Search for the cell housing the specified text and yield its (X, Y) center coordinate. 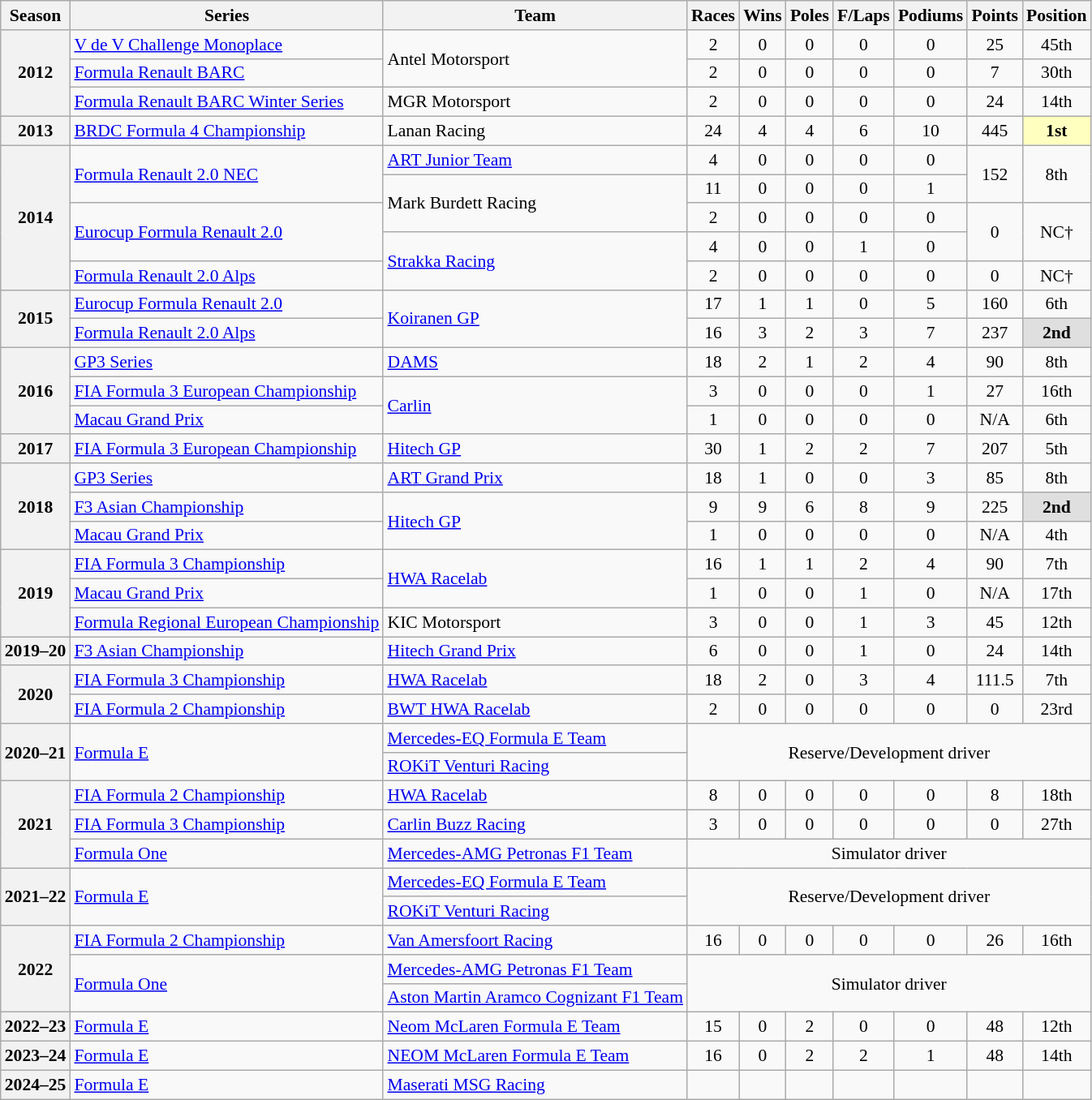
2017 (36, 449)
45th (1056, 45)
2022–23 (36, 1027)
45 (995, 622)
Antel Motorsport (535, 58)
Carlin Buzz Racing (535, 825)
Formula Regional European Championship (226, 622)
2014 (36, 217)
2020–21 (36, 753)
Mark Burdett Racing (535, 203)
23rd (1056, 709)
Van Amersfoort Racing (535, 940)
Formula Renault 2.0 NEC (226, 174)
207 (995, 449)
NEOM McLaren Formula E Team (535, 1056)
2021 (36, 824)
237 (995, 333)
5th (1056, 449)
DAMS (535, 363)
30th (1056, 73)
2013 (36, 131)
445 (995, 131)
10 (931, 131)
152 (995, 174)
2016 (36, 391)
5 (931, 304)
Koiranen GP (535, 318)
Neom McLaren Formula E Team (535, 1027)
Series (226, 15)
Points (995, 15)
2012 (36, 73)
2024–25 (36, 1085)
4th (1056, 535)
Poles (810, 15)
160 (995, 304)
Lanan Racing (535, 131)
Formula Renault BARC (226, 73)
Formula Renault BARC Winter Series (226, 102)
2019 (36, 594)
18th (1056, 796)
Aston Martin Aramco Cognizant F1 Team (535, 998)
2020 (36, 694)
Season (36, 15)
KIC Motorsport (535, 622)
111.5 (995, 681)
1st (1056, 131)
Podiums (931, 15)
Strakka Racing (535, 261)
BRDC Formula 4 Championship (226, 131)
11 (713, 189)
27th (1056, 825)
25 (995, 45)
Wins (763, 15)
2022 (36, 969)
2018 (36, 506)
BWT HWA Racelab (535, 709)
17 (713, 304)
27 (995, 391)
85 (995, 478)
2023–24 (36, 1056)
Team (535, 15)
17th (1056, 594)
2021–22 (36, 897)
Maserati MSG Racing (535, 1085)
2019–20 (36, 651)
Hitech Grand Prix (535, 651)
ART Grand Prix (535, 478)
MGR Motorsport (535, 102)
15 (713, 1027)
ART Junior Team (535, 160)
Carlin (535, 406)
2015 (36, 318)
V de V Challenge Monoplace (226, 45)
225 (995, 507)
Races (713, 15)
26 (995, 940)
30 (713, 449)
Position (1056, 15)
F/Laps (863, 15)
